Capture the cell that displays the provided text and extract its [x, y] central coordinate. 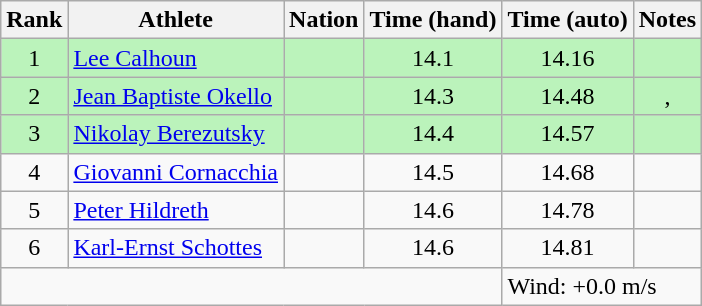
14.5 [433, 172]
14.4 [433, 134]
14.81 [568, 248]
Wind: +0.0 m/s [602, 286]
14.78 [568, 210]
Nation [324, 20]
Athlete [176, 20]
14.1 [433, 58]
14.68 [568, 172]
Nikolay Berezutsky [176, 134]
Rank [34, 20]
Karl-Ernst Schottes [176, 248]
2 [34, 96]
, [667, 96]
Giovanni Cornacchia [176, 172]
3 [34, 134]
Peter Hildreth [176, 210]
14.48 [568, 96]
14.3 [433, 96]
5 [34, 210]
14.57 [568, 134]
Notes [667, 20]
14.16 [568, 58]
1 [34, 58]
Lee Calhoun [176, 58]
4 [34, 172]
Time (auto) [568, 20]
Time (hand) [433, 20]
Jean Baptiste Okello [176, 96]
6 [34, 248]
